Capture the cell that displays the provided text and extract its [x, y] central coordinate. 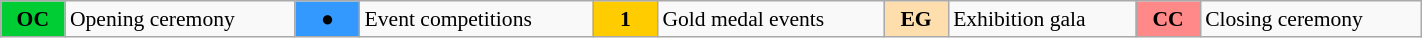
OC [33, 19]
Opening ceremony [180, 19]
Gold medal events [770, 19]
● [327, 19]
Event competitions [477, 19]
CC [1168, 19]
Exhibition gala [1042, 19]
1 [625, 19]
Closing ceremony [1310, 19]
EG [916, 19]
